For the text-containing cell, return its midpoint in [X, Y] coordinate format. 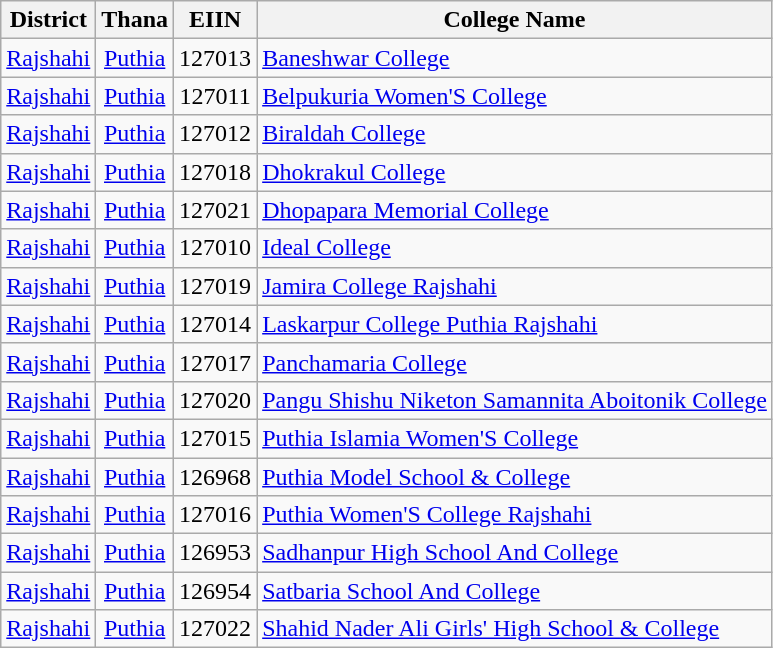
127013 [216, 58]
127011 [216, 96]
EIIN [216, 20]
Laskarpur College Puthia Rajshahi [515, 324]
127016 [216, 515]
Biraldah College [515, 134]
127014 [216, 324]
Belpukuria Women'S College [515, 96]
127022 [216, 629]
127018 [216, 172]
Panchamaria College [515, 362]
Pangu Shishu Niketon Samannita Aboitonik College [515, 400]
Baneshwar College [515, 58]
Puthia Islamia Women'S College [515, 438]
Thana [135, 20]
127010 [216, 248]
Puthia Women'S College Rajshahi [515, 515]
127015 [216, 438]
Puthia Model School & College [515, 477]
Jamira College Rajshahi [515, 286]
126968 [216, 477]
Sadhanpur High School And College [515, 553]
126953 [216, 553]
127021 [216, 210]
126954 [216, 591]
District [48, 20]
Dhokrakul College [515, 172]
College Name [515, 20]
127020 [216, 400]
127017 [216, 362]
Ideal College [515, 248]
Dhopapara Memorial College [515, 210]
Shahid Nader Ali Girls' High School & College [515, 629]
Satbaria School And College [515, 591]
127019 [216, 286]
127012 [216, 134]
